Find where the given text appears and provide that cell's center as (x, y) coordinate. 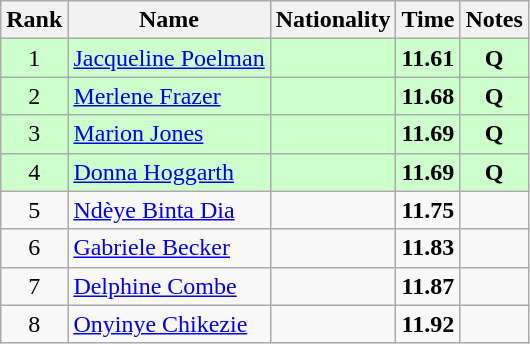
6 (34, 248)
Jacqueline Poelman (169, 58)
Nationality (333, 20)
11.61 (428, 58)
3 (34, 134)
Onyinye Chikezie (169, 324)
11.83 (428, 248)
Delphine Combe (169, 286)
2 (34, 96)
1 (34, 58)
Marion Jones (169, 134)
11.87 (428, 286)
Ndèye Binta Dia (169, 210)
Time (428, 20)
7 (34, 286)
Gabriele Becker (169, 248)
Merlene Frazer (169, 96)
11.92 (428, 324)
11.75 (428, 210)
Name (169, 20)
4 (34, 172)
8 (34, 324)
Donna Hoggarth (169, 172)
5 (34, 210)
Notes (494, 20)
11.68 (428, 96)
Rank (34, 20)
